Output the (X, Y) coordinate of the center of the cell containing the given text.  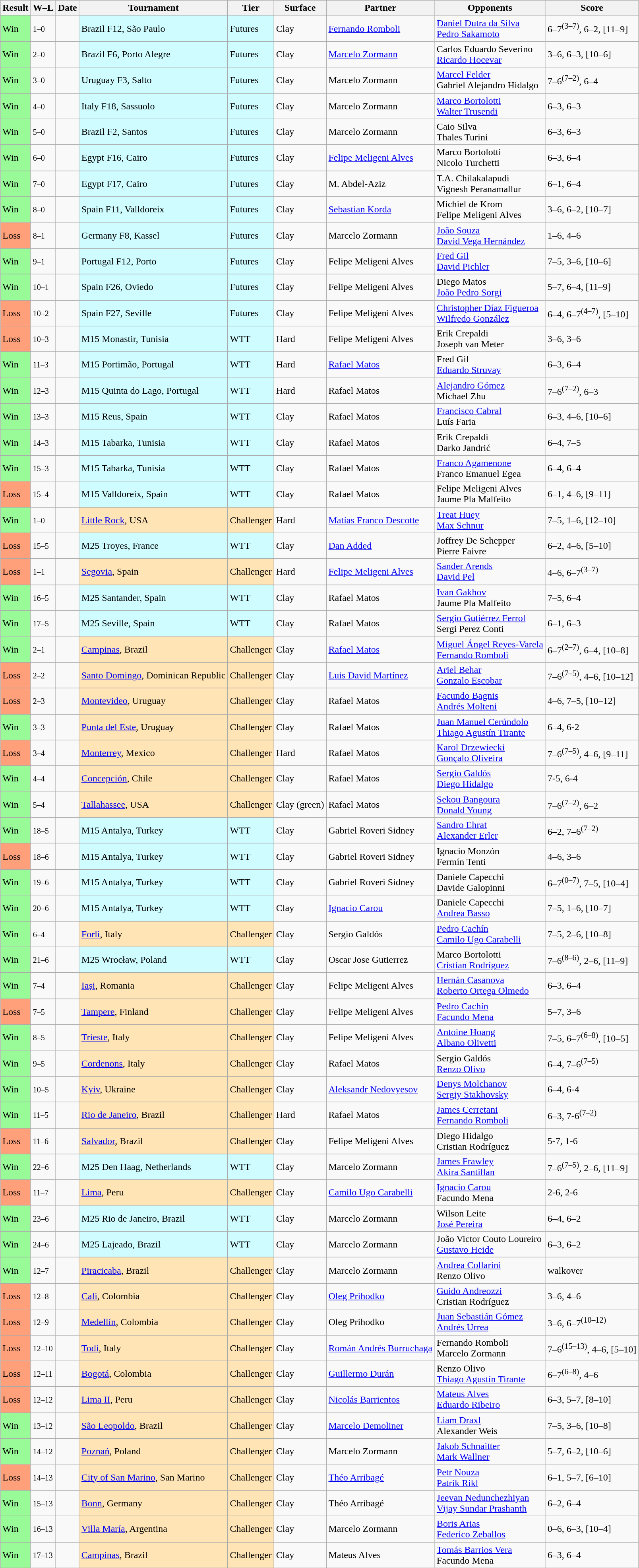
Diego Hidalgo Cristian Rodríguez (490, 1141)
Spain F11, Valldoreix (153, 209)
Kyiv, Ukraine (153, 1089)
14–12 (43, 1451)
6–1, 6–4 (592, 184)
14–13 (43, 1477)
Tomás Barrios Vera Facundo Mena (490, 1555)
7–6(7–5), 2–6, [11–9] (592, 1167)
Marco Bortolotti Nicolo Turchetti (490, 157)
3–0 (43, 80)
Alejandro Gómez Michael Zhu (490, 391)
Michiel de Krom Felipe Meligeni Alves (490, 209)
Ariel Behar Gonzalo Escobar (490, 675)
16–13 (43, 1529)
10–2 (43, 313)
Egypt F17, Cairo (153, 184)
Date (68, 8)
12–10 (43, 1348)
Little Rock, USA (153, 520)
Clay (green) (300, 805)
Forlì, Italy (153, 934)
15–3 (43, 468)
16–5 (43, 597)
17–13 (43, 1555)
4–6, 7–5, [10–12] (592, 701)
18–5 (43, 830)
M15 Valldoreix, Spain (153, 494)
Matías Franco Descotte (380, 520)
Tallahassee, USA (153, 805)
6–7(6–8), 4–6 (592, 1374)
Poznań, Poland (153, 1451)
6–4, 6–7(4–7), [5–10] (592, 313)
7–5 (43, 1012)
4–0 (43, 106)
Wilson Leite José Pereira (490, 1218)
Opponents (490, 8)
6–3, 6–2 (592, 1245)
6–4, 6–2 (592, 1218)
4–6, 3–6 (592, 857)
W–L (43, 8)
Denys Molchanov Sergiy Stakhovsky (490, 1089)
M15 Reus, Spain (153, 417)
6–1, 5–7, [6–10] (592, 1477)
Segovia, Spain (153, 572)
M15 Monastir, Tunisia (153, 339)
3–6, 3–6 (592, 339)
9–1 (43, 261)
Brazil F12, São Paulo (153, 29)
15–13 (43, 1503)
13–12 (43, 1425)
0–6, 6–3, [10–4] (592, 1529)
Montevideo, Uruguay (153, 701)
Tier (251, 8)
10–1 (43, 287)
2-6, 2-6 (592, 1193)
7–5, 3–6, [10–6] (592, 261)
Sebastian Korda (380, 209)
6–1, 4–6, [9–11] (592, 494)
6–4, 6-4 (592, 1089)
9–5 (43, 1063)
Oscar Jose Gutierrez (380, 960)
15–4 (43, 494)
1–1 (43, 572)
Ignacio Monzón Fermín Tenti (490, 857)
Brazil F6, Porto Alegre (153, 54)
6–4, 7–6(7–5) (592, 1063)
Spain F26, Oviedo (153, 287)
10–3 (43, 339)
Diego Matos João Pedro Sorgi (490, 287)
3–6, 6–2, [10–7] (592, 209)
Punta del Este, Uruguay (153, 727)
Result (15, 8)
M. Abdel-Aziz (380, 184)
Trieste, Italy (153, 1037)
Luis David Martínez (380, 675)
Antoine Hoang Albano Olivetti (490, 1037)
Sergio Galdós Renzo Olivo (490, 1063)
Rio de Janeiro, Brazil (153, 1115)
5-7, 1-6 (592, 1141)
Brazil F2, Santos (153, 132)
23–6 (43, 1218)
Partner (380, 8)
15–5 (43, 546)
4–4 (43, 779)
5–7, 6–4, [11–9] (592, 287)
M25 Lajeado, Brazil (153, 1245)
8–5 (43, 1037)
3–6, 6–3, [10–6] (592, 54)
Erik Crepaldi Darko Jandrić (490, 442)
6–1, 6–3 (592, 624)
12–8 (43, 1296)
Cali, Colombia (153, 1296)
24–6 (43, 1245)
Salvador, Brazil (153, 1141)
Facundo Bagnis Andrés Molteni (490, 701)
Sergio Gutiérrez Ferrol Sergi Perez Conti (490, 624)
Erik Crepaldi Joseph van Meter (490, 339)
6–0 (43, 157)
Christopher Díaz Figueroa Wilfredo González (490, 313)
3–3 (43, 727)
Bogotá, Colombia (153, 1374)
T.A. Chilakalapudi Vignesh Peranamallur (490, 184)
7–6(7–5), 4–6, [9–11] (592, 753)
6–4 (43, 934)
12–11 (43, 1374)
Camilo Ugo Carabelli (380, 1193)
São Leopoldo, Brazil (153, 1425)
6–2, 7–6(7–2) (592, 830)
Monterrey, Mexico (153, 753)
7–5, 6–4 (592, 597)
Concepción, Chile (153, 779)
7–5, 6–7(6–8), [10–5] (592, 1037)
Bonn, Germany (153, 1503)
Pedro Cachín Camilo Ugo Carabelli (490, 934)
3–6, 4–6 (592, 1296)
Surface (300, 8)
João Victor Couto Loureiro Gustavo Heide (490, 1245)
walkover (592, 1270)
7–5, 3–6, [10–8] (592, 1425)
Treat Huey Max Schnur (490, 520)
6–4, 6-2 (592, 727)
12–3 (43, 391)
6–3, 7-6(7–2) (592, 1115)
7–6(7–2), 6–2 (592, 805)
22–6 (43, 1167)
Sander Arends David Pel (490, 572)
7–6(8–6), 2–6, [11–9] (592, 960)
M15 Portimão, Portugal (153, 365)
Ignacio Carou (380, 908)
Caio Silva Thales Turini (490, 132)
Juan Sebastián Gómez Andrés Urrea (490, 1322)
Portugal F12, Porto (153, 261)
Franco Agamenone Franco Emanuel Egea (490, 468)
Renzo Olivo Thiago Agustín Tirante (490, 1374)
2–1 (43, 649)
Guido Andreozzi Cristian Rodríguez (490, 1296)
7–6(15–13), 4–6, [5–10] (592, 1348)
Egypt F16, Cairo (153, 157)
Ivan Gakhov Jaume Pla Malfeito (490, 597)
Daniele Capecchi Andrea Basso (490, 908)
Hernán Casanova Roberto Ortega Olmedo (490, 985)
21–6 (43, 960)
João Souza David Vega Hernández (490, 235)
6–7(0–7), 7–5, [10–4] (592, 882)
Santo Domingo, Dominican Republic (153, 675)
1–6, 4–6 (592, 235)
3–6, 6–7(10–12) (592, 1322)
Guillermo Durán (380, 1374)
Lima, Peru (153, 1193)
Dan Added (380, 546)
Carlos Eduardo Severino Ricardo Hocevar (490, 54)
7–5, 1–6, [10–7] (592, 908)
7-5, 6-4 (592, 779)
Daniele Capecchi Davide Galopinni (490, 882)
Pedro Cachín Facundo Mena (490, 1012)
Román Andrés Burruchaga (380, 1348)
Uruguay F3, Salto (153, 80)
Daniel Dutra da Silva Pedro Sakamoto (490, 29)
Marco Bortolotti Cristian Rodríguez (490, 960)
M15 Quinta do Lago, Portugal (153, 391)
11–3 (43, 365)
Fred Gil Eduardo Struvay (490, 365)
17–5 (43, 624)
Mateus Alves Eduardo Ribeiro (490, 1400)
6–2, 6–4 (592, 1503)
5–7, 3–6 (592, 1012)
Marco Bortolotti Walter Trusendi (490, 106)
Joffrey De Schepper Pierre Faivre (490, 546)
Fernando Romboli (380, 29)
6–4, 7–5 (592, 442)
6–7(2–7), 6–4, [10–8] (592, 649)
6–4, 6–4 (592, 468)
7–6(7–2), 6–3 (592, 391)
Tournament (153, 8)
Lima II, Peru (153, 1400)
8–1 (43, 235)
6–3, 5–7, [8–10] (592, 1400)
5–4 (43, 805)
20–6 (43, 908)
Marcelo Demoliner (380, 1425)
Score (592, 8)
Medellín, Colombia (153, 1322)
Petr Nouza Patrik Rikl (490, 1477)
M25 Seville, Spain (153, 624)
6–3, 4–6, [10–6] (592, 417)
Germany F8, Kassel (153, 235)
Fred Gil David Pichler (490, 261)
18–6 (43, 857)
7–6(7–5), 4–6, [10–12] (592, 675)
James Frawley Akira Santillan (490, 1167)
14–3 (43, 442)
James Cerretani Fernando Romboli (490, 1115)
Sandro Ehrat Alexander Erler (490, 830)
Cordenons, Italy (153, 1063)
12–9 (43, 1322)
6–7(3–7), 6–2, [11–9] (592, 29)
7–5, 2–6, [10–8] (592, 934)
Francisco Cabral Luís Faria (490, 417)
Nicolás Barrientos (380, 1400)
2–2 (43, 675)
M25 Rio de Janeiro, Brazil (153, 1218)
City of San Marino, San Marino (153, 1477)
Spain F27, Seville (153, 313)
Mateus Alves (380, 1555)
Sergio Galdós (380, 934)
10–5 (43, 1089)
Juan Manuel Cerúndolo Thiago Agustín Tirante (490, 727)
2–3 (43, 701)
M25 Santander, Spain (153, 597)
Villa María, Argentina (153, 1529)
Andrea Collarini Renzo Olivo (490, 1270)
M25 Den Haag, Netherlands (153, 1167)
5–7, 6–2, [10–6] (592, 1451)
Aleksandr Nedovyesov (380, 1089)
3–4 (43, 753)
2–0 (43, 54)
Jeevan Nedunchezhiyan Vijay Sundar Prashanth (490, 1503)
12–7 (43, 1270)
Ignacio Carou Facundo Mena (490, 1193)
7–6(7–2), 6–4 (592, 80)
6–2, 4–6, [5–10] (592, 546)
M25 Troyes, France (153, 546)
Liam Draxl Alexander Weis (490, 1425)
Sekou Bangoura Donald Young (490, 805)
Piracicaba, Brazil (153, 1270)
Tampere, Finland (153, 1012)
8–0 (43, 209)
Fernando Romboli Marcelo Zormann (490, 1348)
7–0 (43, 184)
11–5 (43, 1115)
13–3 (43, 417)
Italy F18, Sassuolo (153, 106)
Karol Drzewiecki Gonçalo Oliveira (490, 753)
Miguel Ángel Reyes-Varela Fernando Romboli (490, 649)
Jakob Schnaitter Mark Wallner (490, 1451)
4–6, 6–7(3–7) (592, 572)
Sergio Galdós Diego Hidalgo (490, 779)
11–7 (43, 1193)
7–5, 1–6, [12–10] (592, 520)
Marcel Felder Gabriel Alejandro Hidalgo (490, 80)
Boris Arias Federico Zeballos (490, 1529)
12–12 (43, 1400)
Iași, Romania (153, 985)
11–6 (43, 1141)
19–6 (43, 882)
Felipe Meligeni Alves Jaume Pla Malfeito (490, 494)
M25 Wrocław, Poland (153, 960)
7–4 (43, 985)
Todi, Italy (153, 1348)
5–0 (43, 132)
